Provide the (X, Y) coordinate of the cell's center where the given text is located.  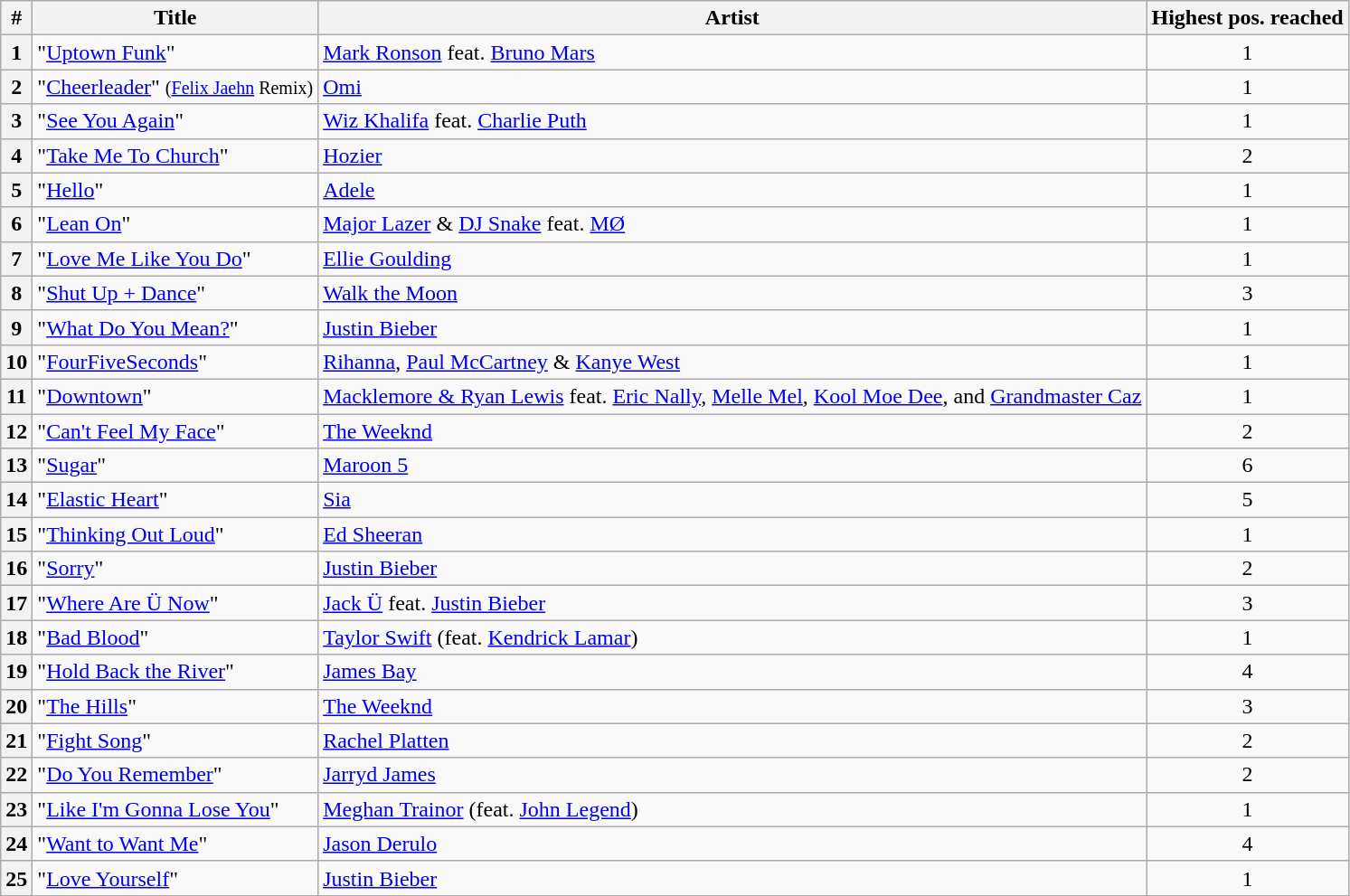
Hozier (732, 156)
Meghan Trainor (feat. John Legend) (732, 809)
"Shut Up + Dance" (175, 293)
Maroon 5 (732, 466)
"The Hills" (175, 706)
25 (16, 878)
"What Do You Mean?" (175, 327)
"Fight Song" (175, 740)
"Thinking Out Loud" (175, 534)
Ellie Goulding (732, 259)
10 (16, 362)
"Bad Blood" (175, 637)
Highest pos. reached (1248, 18)
"Cheerleader" (Felix Jaehn Remix) (175, 87)
Walk the Moon (732, 293)
Rachel Platten (732, 740)
James Bay (732, 672)
9 (16, 327)
Sia (732, 500)
15 (16, 534)
"Hello" (175, 190)
23 (16, 809)
"Love Me Like You Do" (175, 259)
21 (16, 740)
"Love Yourself" (175, 878)
24 (16, 844)
Taylor Swift (feat. Kendrick Lamar) (732, 637)
Jason Derulo (732, 844)
Macklemore & Ryan Lewis feat. Eric Nally, Melle Mel, Kool Moe Dee, and Grandmaster Caz (732, 396)
Artist (732, 18)
"Uptown Funk" (175, 52)
"Hold Back the River" (175, 672)
Ed Sheeran (732, 534)
"See You Again" (175, 121)
Major Lazer & DJ Snake feat. MØ (732, 224)
16 (16, 569)
"Can't Feel My Face" (175, 431)
12 (16, 431)
18 (16, 637)
Adele (732, 190)
Jack Ü feat. Justin Bieber (732, 603)
"FourFiveSeconds" (175, 362)
8 (16, 293)
14 (16, 500)
"Do You Remember" (175, 775)
Omi (732, 87)
11 (16, 396)
"Want to Want Me" (175, 844)
22 (16, 775)
"Sorry" (175, 569)
Rihanna, Paul McCartney & Kanye West (732, 362)
7 (16, 259)
19 (16, 672)
"Take Me To Church" (175, 156)
# (16, 18)
Title (175, 18)
Jarryd James (732, 775)
Wiz Khalifa feat. Charlie Puth (732, 121)
"Sugar" (175, 466)
"Like I'm Gonna Lose You" (175, 809)
"Elastic Heart" (175, 500)
17 (16, 603)
"Where Are Ü Now" (175, 603)
Mark Ronson feat. Bruno Mars (732, 52)
"Downtown" (175, 396)
20 (16, 706)
13 (16, 466)
"Lean On" (175, 224)
